Return the [X, Y] coordinate for the center point of the cell that contains the specified text.  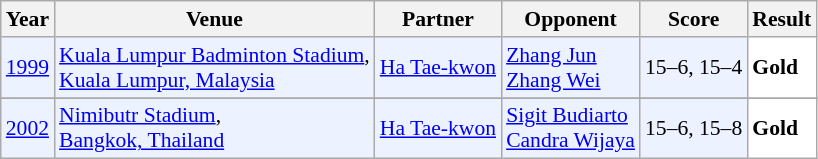
Result [782, 19]
Sigit Budiarto Candra Wijaya [570, 128]
Nimibutr Stadium,Bangkok, Thailand [214, 128]
2002 [28, 128]
Kuala Lumpur Badminton Stadium,Kuala Lumpur, Malaysia [214, 68]
Score [694, 19]
15–6, 15–4 [694, 68]
Zhang Jun Zhang Wei [570, 68]
Year [28, 19]
Opponent [570, 19]
1999 [28, 68]
Venue [214, 19]
Partner [438, 19]
15–6, 15–8 [694, 128]
